Detect which cell encompasses the target text, then output its [x, y] center coordinate. 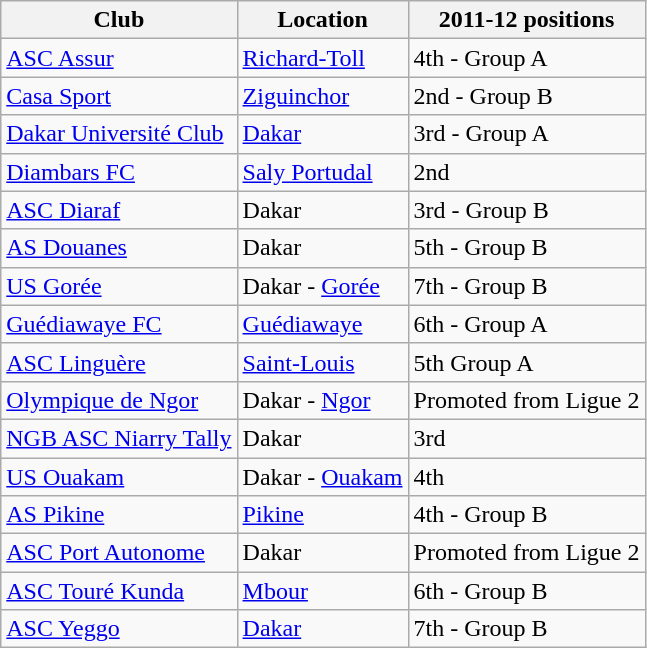
ASC Diaraf [119, 210]
ASC Port Autonome [119, 553]
Richard-Toll [322, 58]
ASC Linguère [119, 362]
Pikine [322, 515]
Dakar - Ouakam [322, 477]
5th - Group B [526, 248]
3rd [526, 438]
Olympique de Ngor [119, 400]
Ziguinchor [322, 96]
US Ouakam [119, 477]
NGB ASC Niarry Tally [119, 438]
Club [119, 20]
ASC Yeggo [119, 629]
AS Douanes [119, 248]
Diambars FC [119, 172]
Saly Portudal [322, 172]
2nd - Group B [526, 96]
4th [526, 477]
3rd - Group B [526, 210]
Mbour [322, 591]
ASC Assur [119, 58]
4th - Group B [526, 515]
6th - Group A [526, 324]
Dakar - Ngor [322, 400]
2nd [526, 172]
Guédiawaye [322, 324]
6th - Group B [526, 591]
3rd - Group A [526, 134]
Location [322, 20]
Dakar - Gorée [322, 286]
US Gorée [119, 286]
4th - Group A [526, 58]
5th Group A [526, 362]
ASC Touré Kunda [119, 591]
AS Pikine [119, 515]
Guédiawaye FC [119, 324]
Casa Sport [119, 96]
Saint-Louis [322, 362]
Dakar Université Club [119, 134]
2011-12 positions [526, 20]
